For the text-containing cell, return its midpoint in (X, Y) coordinate format. 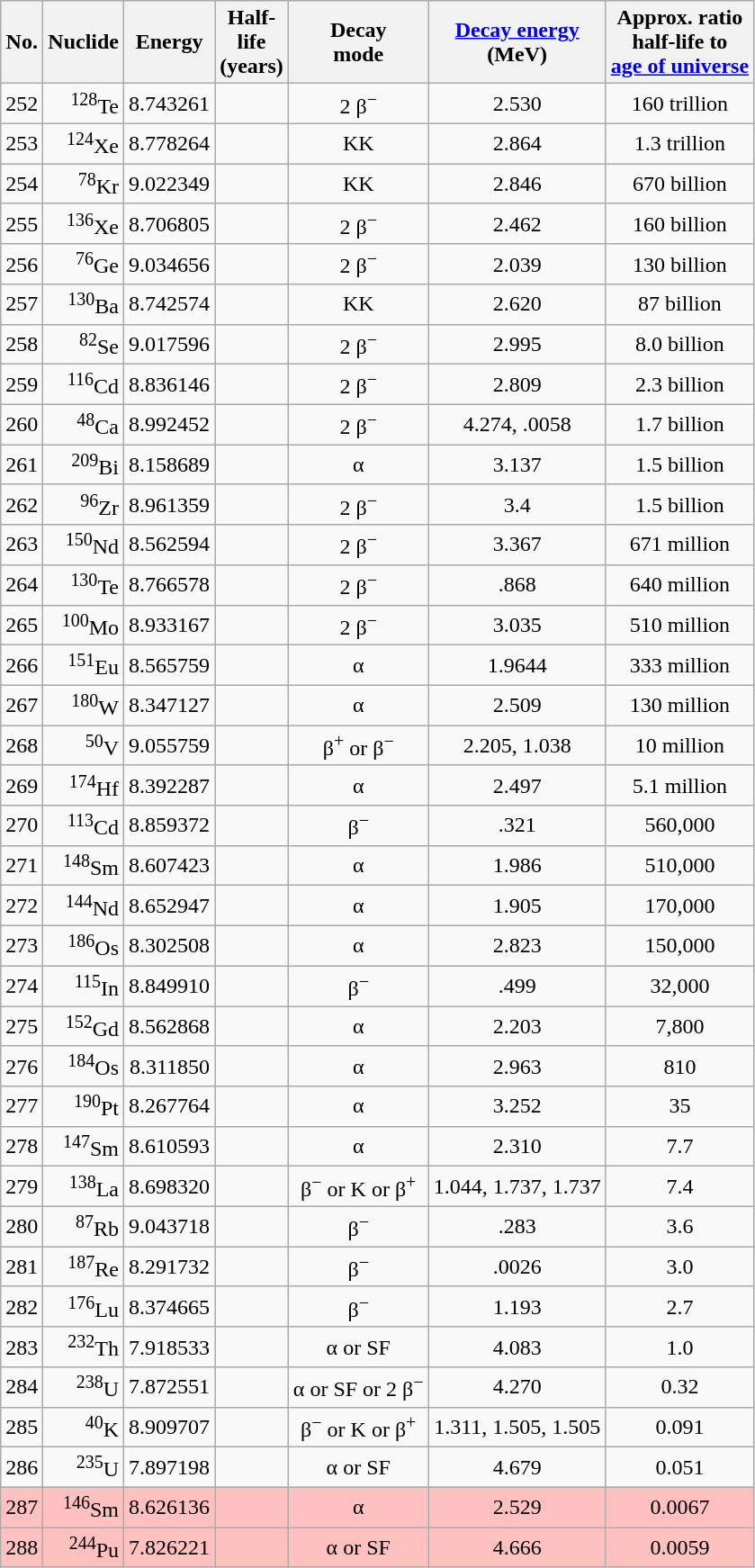
8.961359 (169, 504)
.283 (517, 1226)
α or SF or 2 β− (358, 1388)
262 (22, 504)
124Xe (84, 144)
180W (84, 706)
2.039 (517, 265)
76Ge (84, 265)
100Mo (84, 625)
187Re (84, 1267)
No. (22, 42)
7,800 (679, 1026)
8.698320 (169, 1186)
287 (22, 1507)
2.205, 1.038 (517, 745)
274 (22, 987)
87 billion (679, 304)
184Os (84, 1066)
261 (22, 464)
2.864 (517, 144)
4.274, .0058 (517, 425)
8.607423 (169, 866)
268 (22, 745)
235U (84, 1467)
151Eu (84, 666)
146Sm (84, 1507)
170,000 (679, 906)
4.679 (517, 1467)
271 (22, 866)
32,000 (679, 987)
8.849910 (169, 987)
8.565759 (169, 666)
7.918533 (169, 1347)
1.7 billion (679, 425)
176Lu (84, 1307)
278 (22, 1147)
8.743261 (169, 104)
3.6 (679, 1226)
3.252 (517, 1107)
9.017596 (169, 344)
8.562868 (169, 1026)
8.652947 (169, 906)
113Cd (84, 826)
2.995 (517, 344)
283 (22, 1347)
4.666 (517, 1548)
Decay energy(MeV) (517, 42)
285 (22, 1428)
8.742574 (169, 304)
186Os (84, 945)
266 (22, 666)
160 billion (679, 223)
1.311, 1.505, 1.505 (517, 1428)
48Ca (84, 425)
5.1 million (679, 785)
8.859372 (169, 826)
2.310 (517, 1147)
560,000 (679, 826)
0.0059 (679, 1548)
279 (22, 1186)
.0026 (517, 1267)
1.193 (517, 1307)
8.392287 (169, 785)
8.374665 (169, 1307)
7.872551 (169, 1388)
8.766578 (169, 585)
8.158689 (169, 464)
1.0 (679, 1347)
255 (22, 223)
7.7 (679, 1147)
82Se (84, 344)
0.091 (679, 1428)
9.022349 (169, 184)
510,000 (679, 866)
.868 (517, 585)
263 (22, 545)
254 (22, 184)
670 billion (679, 184)
8.992452 (169, 425)
1.044, 1.737, 1.737 (517, 1186)
333 million (679, 666)
2.203 (517, 1026)
2.963 (517, 1066)
3.137 (517, 464)
272 (22, 906)
8.0 billion (679, 344)
174Hf (84, 785)
270 (22, 826)
281 (22, 1267)
2.846 (517, 184)
3.035 (517, 625)
8.291732 (169, 1267)
130 billion (679, 265)
273 (22, 945)
277 (22, 1107)
8.311850 (169, 1066)
238U (84, 1388)
0.32 (679, 1388)
2.809 (517, 385)
7.4 (679, 1186)
152Gd (84, 1026)
1.9644 (517, 666)
0.0067 (679, 1507)
128Te (84, 104)
2.497 (517, 785)
Approx. ratiohalf-life toage of universe (679, 42)
9.043718 (169, 1226)
0.051 (679, 1467)
810 (679, 1066)
9.034656 (169, 265)
257 (22, 304)
640 million (679, 585)
148Sm (84, 866)
8.836146 (169, 385)
671 million (679, 545)
4.270 (517, 1388)
40K (84, 1428)
.499 (517, 987)
267 (22, 706)
280 (22, 1226)
2.620 (517, 304)
264 (22, 585)
8.562594 (169, 545)
7.897198 (169, 1467)
Decaymode (358, 42)
87Rb (84, 1226)
2.509 (517, 706)
282 (22, 1307)
288 (22, 1548)
130Ba (84, 304)
244Pu (84, 1548)
2.3 billion (679, 385)
144Nd (84, 906)
10 million (679, 745)
.321 (517, 826)
β+ or β− (358, 745)
8.347127 (169, 706)
275 (22, 1026)
284 (22, 1388)
2.462 (517, 223)
232Th (84, 1347)
150,000 (679, 945)
265 (22, 625)
269 (22, 785)
8.933167 (169, 625)
78Kr (84, 184)
2.529 (517, 1507)
Half-life(years) (252, 42)
209Bi (84, 464)
8.302508 (169, 945)
2.7 (679, 1307)
7.826221 (169, 1548)
116Cd (84, 385)
150Nd (84, 545)
4.083 (517, 1347)
1.905 (517, 906)
252 (22, 104)
8.706805 (169, 223)
136Xe (84, 223)
160 trillion (679, 104)
190Pt (84, 1107)
8.909707 (169, 1428)
3.367 (517, 545)
286 (22, 1467)
8.778264 (169, 144)
1.986 (517, 866)
138La (84, 1186)
2.530 (517, 104)
Energy (169, 42)
510 million (679, 625)
50V (84, 745)
2.823 (517, 945)
35 (679, 1107)
9.055759 (169, 745)
276 (22, 1066)
260 (22, 425)
96Zr (84, 504)
Nuclide (84, 42)
259 (22, 385)
147Sm (84, 1147)
8.626136 (169, 1507)
258 (22, 344)
256 (22, 265)
253 (22, 144)
130 million (679, 706)
8.267764 (169, 1107)
115In (84, 987)
1.3 trillion (679, 144)
8.610593 (169, 1147)
3.4 (517, 504)
3.0 (679, 1267)
130Te (84, 585)
